Output the [x, y] coordinate of the center of the cell containing the given text.  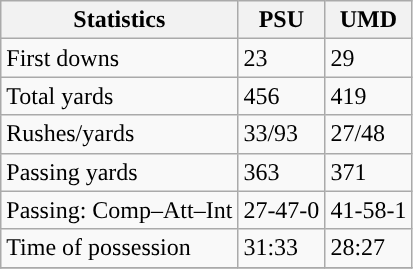
27-47-0 [282, 210]
31:33 [282, 248]
363 [282, 172]
Time of possession [120, 248]
28:27 [368, 248]
Total yards [120, 96]
419 [368, 96]
Passing: Comp–Att–Int [120, 210]
Statistics [120, 20]
Passing yards [120, 172]
371 [368, 172]
29 [368, 58]
41-58-1 [368, 210]
27/48 [368, 134]
Rushes/yards [120, 134]
23 [282, 58]
UMD [368, 20]
456 [282, 96]
First downs [120, 58]
33/93 [282, 134]
PSU [282, 20]
